For the text-containing cell, return its midpoint in [x, y] coordinate format. 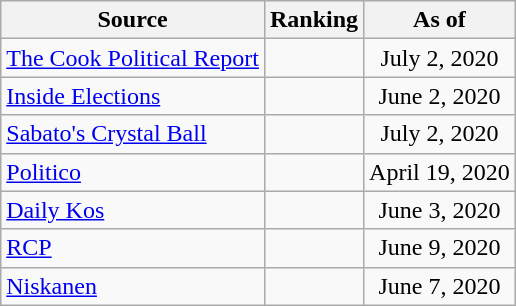
As of [440, 20]
Inside Elections [133, 96]
The Cook Political Report [133, 58]
RCP [133, 248]
Ranking [314, 20]
April 19, 2020 [440, 172]
June 7, 2020 [440, 286]
Source [133, 20]
Niskanen [133, 286]
June 9, 2020 [440, 248]
Politico [133, 172]
Sabato's Crystal Ball [133, 134]
June 2, 2020 [440, 96]
June 3, 2020 [440, 210]
Daily Kos [133, 210]
